Output the (X, Y) coordinate of the center of the cell containing the given text.  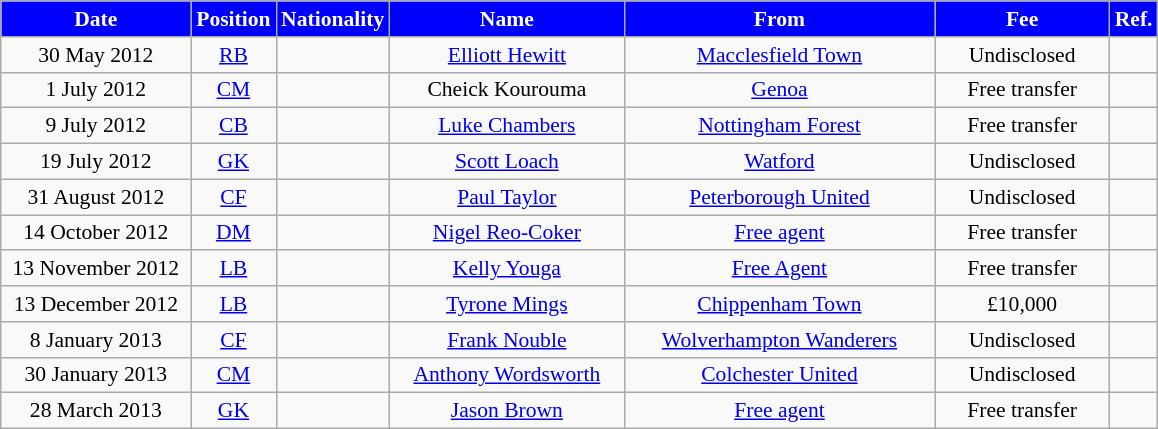
Macclesfield Town (779, 55)
Genoa (779, 90)
Elliott Hewitt (506, 55)
9 July 2012 (96, 126)
Cheick Kourouma (506, 90)
Nottingham Forest (779, 126)
Wolverhampton Wanderers (779, 340)
Luke Chambers (506, 126)
Nigel Reo-Coker (506, 233)
Jason Brown (506, 411)
Paul Taylor (506, 197)
DM (234, 233)
8 January 2013 (96, 340)
30 January 2013 (96, 375)
19 July 2012 (96, 162)
Nationality (332, 19)
14 October 2012 (96, 233)
Fee (1022, 19)
Name (506, 19)
Ref. (1134, 19)
31 August 2012 (96, 197)
Watford (779, 162)
1 July 2012 (96, 90)
Date (96, 19)
Anthony Wordsworth (506, 375)
From (779, 19)
Colchester United (779, 375)
CB (234, 126)
Free Agent (779, 269)
13 November 2012 (96, 269)
Frank Nouble (506, 340)
Tyrone Mings (506, 304)
Chippenham Town (779, 304)
Peterborough United (779, 197)
Kelly Youga (506, 269)
Scott Loach (506, 162)
£10,000 (1022, 304)
Position (234, 19)
28 March 2013 (96, 411)
13 December 2012 (96, 304)
RB (234, 55)
30 May 2012 (96, 55)
